Return the (x, y) coordinate for the center point of the cell that contains the specified text.  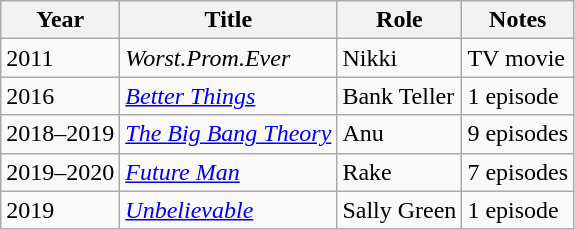
2016 (60, 96)
Nikki (400, 58)
7 episodes (518, 172)
2019 (60, 210)
Unbelievable (228, 210)
Future Man (228, 172)
Notes (518, 20)
TV movie (518, 58)
Bank Teller (400, 96)
2018–2019 (60, 134)
Anu (400, 134)
2019–2020 (60, 172)
Role (400, 20)
Better Things (228, 96)
Sally Green (400, 210)
2011 (60, 58)
9 episodes (518, 134)
Title (228, 20)
Rake (400, 172)
Year (60, 20)
Worst.Prom.Ever (228, 58)
The Big Bang Theory (228, 134)
